Capture the cell that displays the provided text and extract its [X, Y] central coordinate. 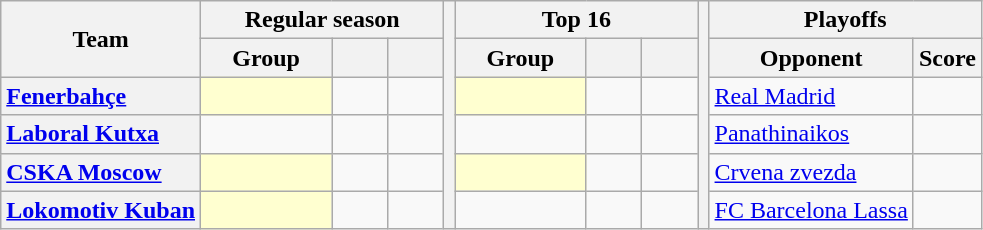
Team [101, 39]
CSKA Moscow [101, 172]
Playoffs [845, 20]
Real Madrid [811, 96]
FC Barcelona Lassa [811, 210]
Score [947, 58]
Opponent [811, 58]
Fenerbahçe [101, 96]
Crvena zvezda [811, 172]
Top 16 [576, 20]
Regular season [322, 20]
Panathinaikos [811, 134]
Laboral Kutxa [101, 134]
Lokomotiv Kuban [101, 210]
